For the text-containing cell, return its midpoint in [x, y] coordinate format. 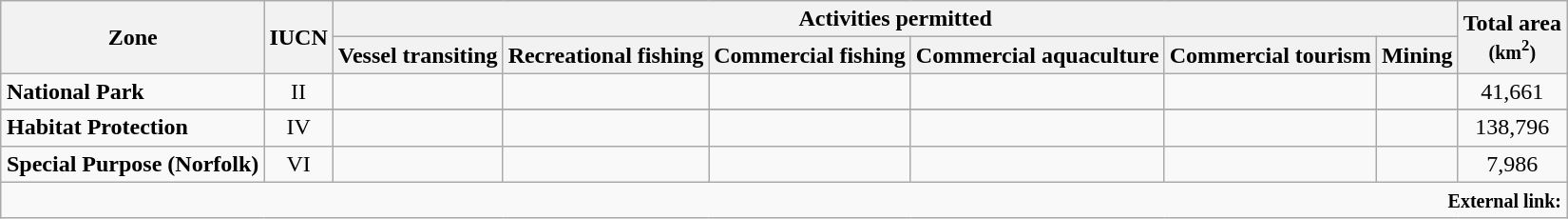
VI [298, 164]
Total area(km2) [1512, 37]
IV [298, 128]
Zone [132, 37]
IUCN [298, 37]
Activities permitted [895, 19]
II [298, 91]
138,796 [1512, 128]
National Park [132, 91]
Habitat Protection [132, 128]
7,986 [1512, 164]
External link: [783, 200]
Vessel transiting [418, 55]
Mining [1417, 55]
Recreational fishing [606, 55]
Commercial aquaculture [1038, 55]
Commercial fishing [810, 55]
Special Purpose (Norfolk) [132, 164]
Commercial tourism [1270, 55]
41,661 [1512, 91]
